Return the (X, Y) coordinate for the center point of the cell that contains the specified text.  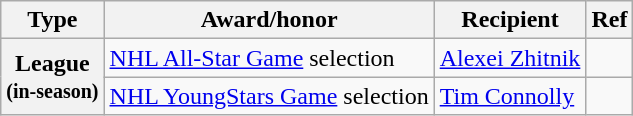
League(in-season) (52, 77)
Type (52, 20)
Alexei Zhitnik (510, 58)
Ref (610, 20)
NHL YoungStars Game selection (269, 96)
Award/honor (269, 20)
Recipient (510, 20)
NHL All-Star Game selection (269, 58)
Tim Connolly (510, 96)
